Return the (X, Y) coordinate for the center point of the cell that contains the specified text.  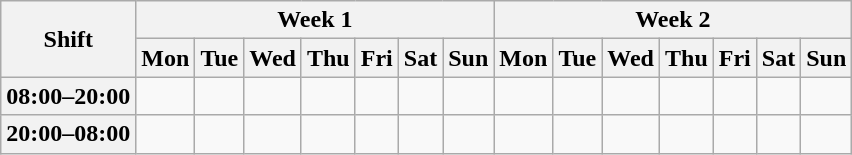
Week 1 (315, 20)
Week 2 (673, 20)
20:00–08:00 (68, 134)
Shift (68, 39)
08:00–20:00 (68, 96)
